Identify which cell holds the provided text, then report its (X, Y) central coordinate. 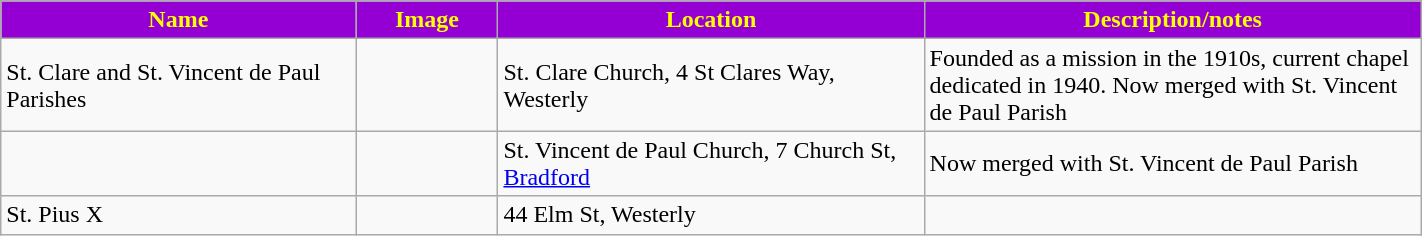
Description/notes (1172, 20)
St. Pius X (178, 215)
Image (427, 20)
St. Vincent de Paul Church, 7 Church St, Bradford (711, 164)
44 Elm St, Westerly (711, 215)
Location (711, 20)
Now merged with St. Vincent de Paul Parish (1172, 164)
St. Clare Church, 4 St Clares Way, Westerly (711, 85)
Founded as a mission in the 1910s, current chapel dedicated in 1940. Now merged with St. Vincent de Paul Parish (1172, 85)
Name (178, 20)
St. Clare and St. Vincent de Paul Parishes (178, 85)
